From the cell containing the given text, extract its center point as [x, y] coordinate. 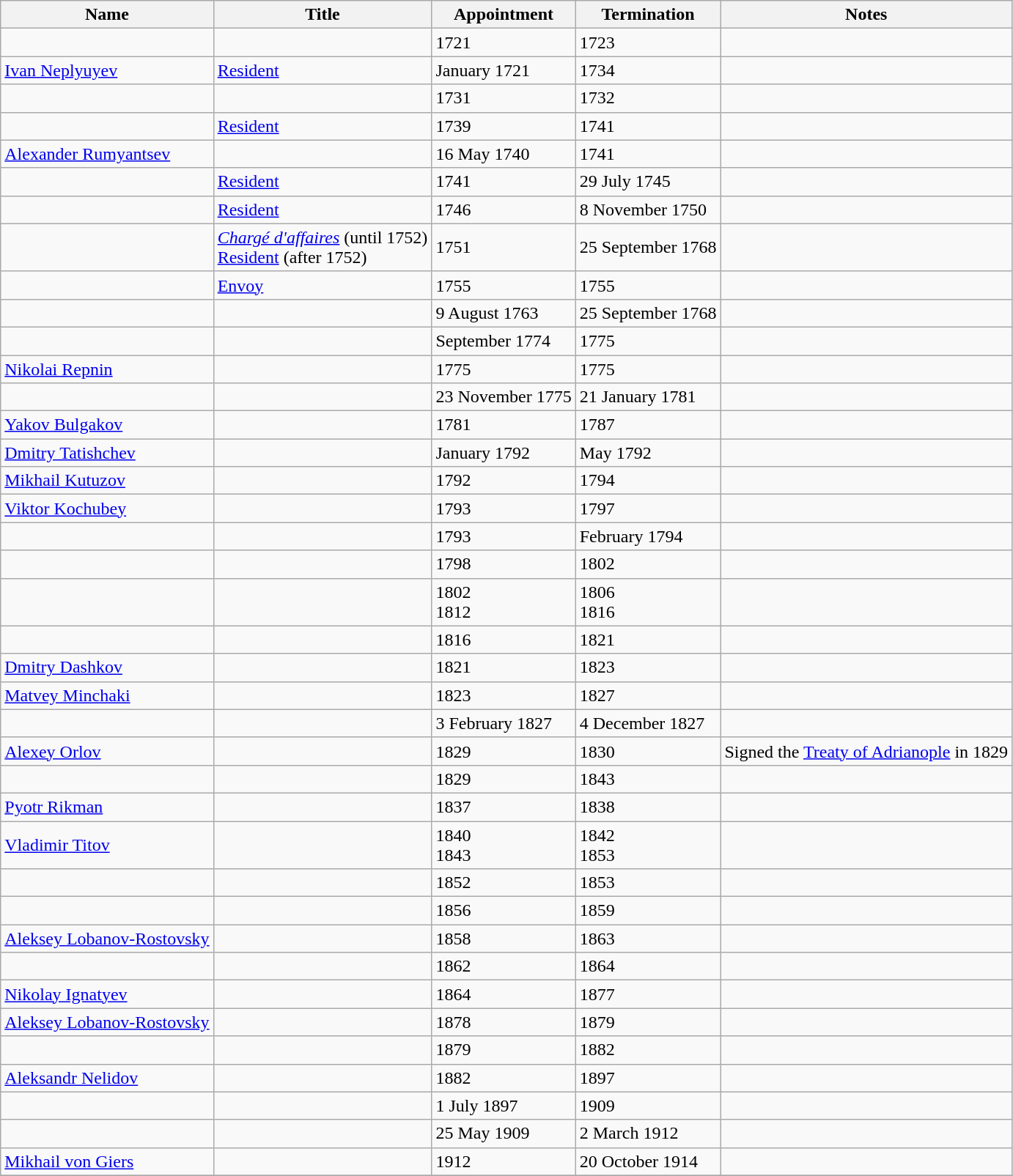
2 March 1912 [648, 1134]
1912 [504, 1161]
Signed the Treaty of Adrianople in 1829 [866, 751]
18401843 [504, 844]
1797 [648, 509]
Title [323, 15]
1723 [648, 42]
January 1792 [504, 453]
1739 [504, 126]
1862 [504, 966]
1732 [648, 98]
1816 [504, 640]
1798 [504, 564]
1897 [648, 1078]
16 May 1740 [504, 154]
4 December 1827 [648, 723]
Mikhail von Giers [107, 1161]
1746 [504, 210]
February 1794 [648, 536]
1802 [648, 564]
Dmitry Dashkov [107, 667]
Nikolay Ignatyev [107, 994]
Notes [866, 15]
23 November 1775 [504, 397]
Appointment [504, 15]
Mikhail Kutuzov [107, 481]
1792 [504, 481]
Pyotr Rikman [107, 807]
8 November 1750 [648, 210]
1794 [648, 481]
1877 [648, 994]
Matvey Minchaki [107, 695]
Envoy [323, 285]
1787 [648, 425]
1909 [648, 1106]
Alexander Rumyantsev [107, 154]
1751 [504, 248]
18021812 [504, 602]
21 January 1781 [648, 397]
Alexey Orlov [107, 751]
20 October 1914 [648, 1161]
1837 [504, 807]
18421853 [648, 844]
Ivan Neplyuyev [107, 70]
Yakov Bulgakov [107, 425]
1838 [648, 807]
3 February 1827 [504, 723]
1843 [648, 779]
Nikolai Repnin [107, 369]
1856 [504, 911]
Name [107, 15]
29 July 1745 [648, 182]
Termination [648, 15]
18061816 [648, 602]
1734 [648, 70]
1830 [648, 751]
1827 [648, 695]
1878 [504, 1022]
1859 [648, 911]
Chargé d'affaires (until 1752)Resident (after 1752) [323, 248]
25 May 1909 [504, 1134]
Dmitry Tatishchev [107, 453]
1 July 1897 [504, 1106]
1863 [648, 939]
Viktor Kochubey [107, 509]
1781 [504, 425]
1853 [648, 883]
1852 [504, 883]
Vladimir Titov [107, 844]
9 August 1763 [504, 313]
1731 [504, 98]
Aleksandr Nelidov [107, 1078]
September 1774 [504, 341]
May 1792 [648, 453]
January 1721 [504, 70]
1721 [504, 42]
1858 [504, 939]
